Identify which cell holds the provided text, then report its [x, y] central coordinate. 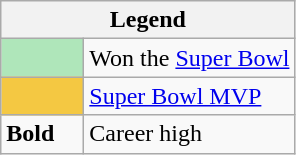
Legend [148, 20]
Bold [42, 134]
Career high [190, 134]
Won the Super Bowl [190, 58]
Super Bowl MVP [190, 96]
